Detect which cell encompasses the target text, then output its (x, y) center coordinate. 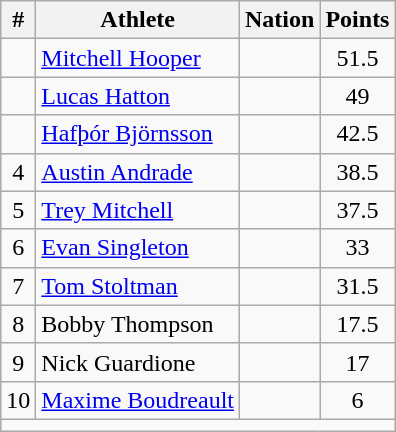
33 (358, 248)
31.5 (358, 286)
8 (18, 324)
5 (18, 210)
51.5 (358, 58)
4 (18, 172)
Nation (280, 20)
17 (358, 362)
Hafþór Björnsson (138, 134)
7 (18, 286)
Lucas Hatton (138, 96)
Bobby Thompson (138, 324)
Tom Stoltman (138, 286)
Maxime Boudreault (138, 400)
Trey Mitchell (138, 210)
Athlete (138, 20)
49 (358, 96)
42.5 (358, 134)
38.5 (358, 172)
Evan Singleton (138, 248)
# (18, 20)
Nick Guardione (138, 362)
Mitchell Hooper (138, 58)
Austin Andrade (138, 172)
37.5 (358, 210)
Points (358, 20)
17.5 (358, 324)
10 (18, 400)
9 (18, 362)
